Return [x, y] of the center of cell containing provided text 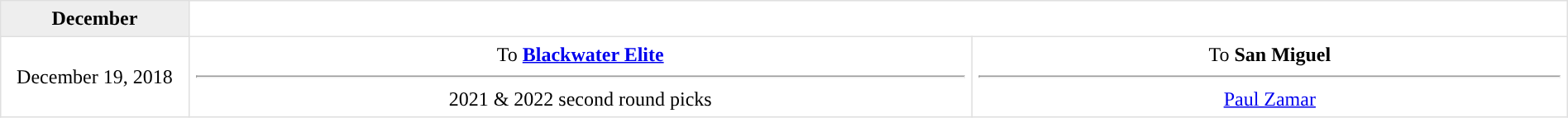
December 19, 2018 [94, 77]
December [94, 19]
To Blackwater Elite2021 & 2022 second round picks [581, 77]
To San MiguelPaul Zamar [1269, 77]
